Extract the (x, y) coordinate from the center of the cell holding the provided text.  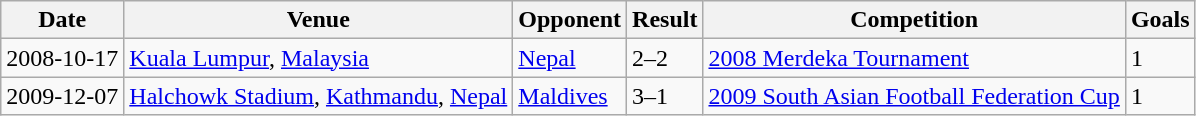
2008 Merdeka Tournament (914, 58)
2009 South Asian Football Federation Cup (914, 96)
Result (665, 20)
Date (62, 20)
2–2 (665, 58)
2008-10-17 (62, 58)
Nepal (570, 58)
Halchowk Stadium, Kathmandu, Nepal (318, 96)
Competition (914, 20)
Venue (318, 20)
Goals (1160, 20)
3–1 (665, 96)
Kuala Lumpur, Malaysia (318, 58)
Maldives (570, 96)
2009-12-07 (62, 96)
Opponent (570, 20)
